From the cell containing the given text, extract its center point as (x, y) coordinate. 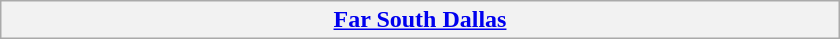
Far South Dallas (420, 20)
